Determine the [X, Y] coordinate at the center of the cell enclosing the given text.  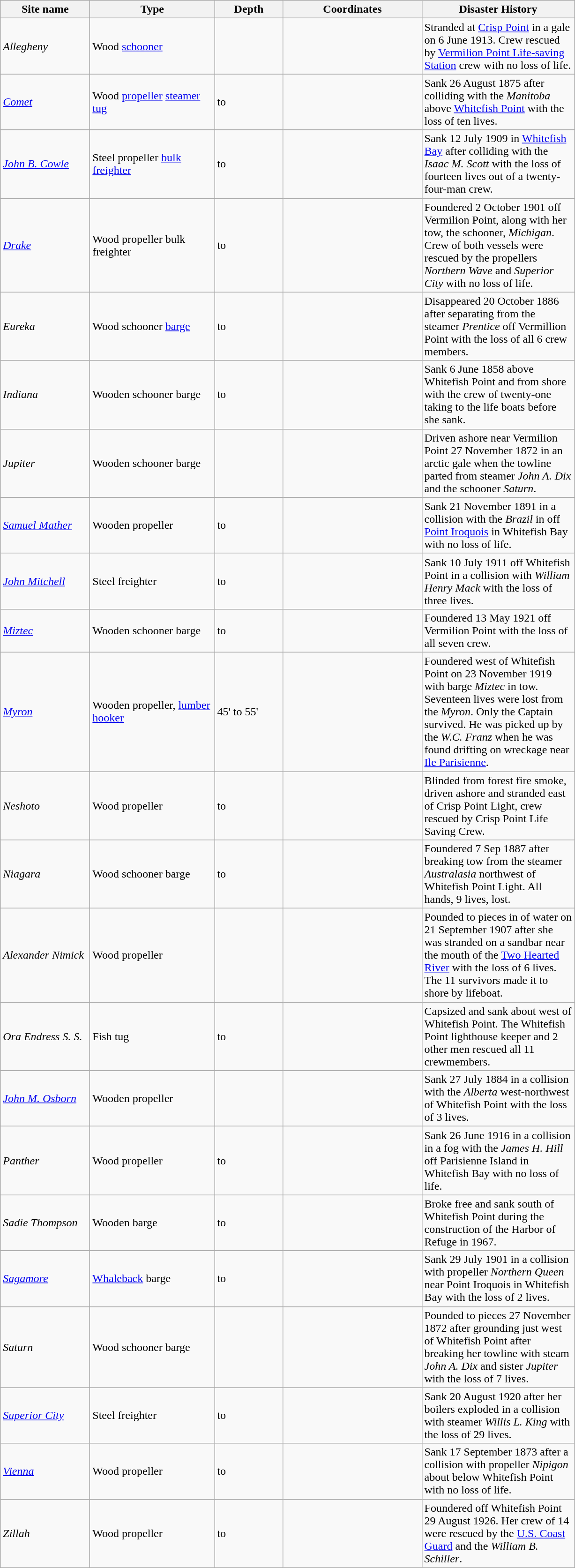
Stranded at Crisp Point in a gale on 6 June 1913. Crew rescued by Vermilion Point Life-saving Station crew with no loss of life. [498, 46]
Capsized and sank about west of Whitefish Point. The Whitefish Point lighthouse keeper and 2 other men rescued all 11 crewmembers. [498, 1036]
Sank 6 June 1858 above Whitefish Point and from shore with the crew of twenty-one taking to the life boats before she sank. [498, 395]
Superior City [45, 1416]
Wooden barge [152, 1223]
Alexander Nimick [45, 955]
Foundered 7 Sep 1887 after breaking tow from the steamer Australasia northwest of Whitefish Point Light. All hands, 9 lives, lost. [498, 874]
Eureka [45, 326]
John Mitchell [45, 581]
Drake [45, 245]
Zillah [45, 1533]
Coordinates [352, 9]
Allegheny [45, 46]
Driven ashore near Vermilion Point 27 November 1872 in an arctic gale when the towline parted from steamer John A. Dix and the schooner Saturn. [498, 463]
Indiana [45, 395]
Sank 29 July 1901 in a collision with propeller Northern Queen near Point Iroquois in Whitefish Bay with the loss of 2 lives. [498, 1279]
Broke free and sank south of Whitefish Point during the construction of the Harbor of Refuge in 1967. [498, 1223]
Foundered off Whitefish Point 29 August 1926. Her crew of 14 were rescued by the U.S. Coast Guard and the William B. Schiller. [498, 1533]
John M. Osborn [45, 1099]
Sank 12 July 1909 in Whitefish Bay after colliding with the Isaac M. Scott with the loss of fourteen lives out of a twenty-four-man crew. [498, 164]
Sadie Thompson [45, 1223]
Sank 27 July 1884 in a collision with the Alberta west-northwest of Whitefish Point with the loss of 3 lives. [498, 1099]
Sank 20 August 1920 after her boilers exploded in a collision with steamer Willis L. King with the loss of 29 lives. [498, 1416]
Steel propeller bulk freighter [152, 164]
Sank 17 September 1873 after a collision with propeller Nipigon about below Whitefish Point with no loss of life. [498, 1471]
Site name [45, 9]
Wood propeller bulk freighter [152, 245]
Sank 26 June 1916 in a collision in a fog with the James H. Hill off Parisienne Island in Whitefish Bay with no loss of life. [498, 1161]
Sank 21 November 1891 in a collision with the Brazil in off Point Iroquois in Whitefish Bay with no loss of life. [498, 525]
Comet [45, 102]
Disappeared 20 October 1886 after separating from the steamer Prentice off Vermillion Point with the loss of all 6 crew members. [498, 326]
Whaleback barge [152, 1279]
Saturn [45, 1347]
Wood schooner [152, 46]
Fish tug [152, 1036]
Sank 10 July 1911 off Whitefish Point in a collision with William Henry Mack with the loss of three lives. [498, 581]
Disaster History [498, 9]
Sank 26 August 1875 after colliding with the Manitoba above Whitefish Point with the loss of ten lives. [498, 102]
Blinded from forest fire smoke, driven ashore and stranded east of Crisp Point Light, crew rescued by Crisp Point Life Saving Crew. [498, 806]
Wooden propeller, lumber hooker [152, 712]
Foundered 13 May 1921 off Vermilion Point with the loss of all seven crew. [498, 630]
John B. Cowle [45, 164]
Miztec [45, 630]
Ora Endress S. S. [45, 1036]
Niagara [45, 874]
Vienna [45, 1471]
Wood propeller steamer tug [152, 102]
Type [152, 9]
Depth [249, 9]
Jupiter [45, 463]
45' to 55' [249, 712]
Neshoto [45, 806]
Sagamore [45, 1279]
Panther [45, 1161]
Myron [45, 712]
Samuel Mather [45, 525]
